Determine the [x, y] coordinate at the center of the cell enclosing the given text.  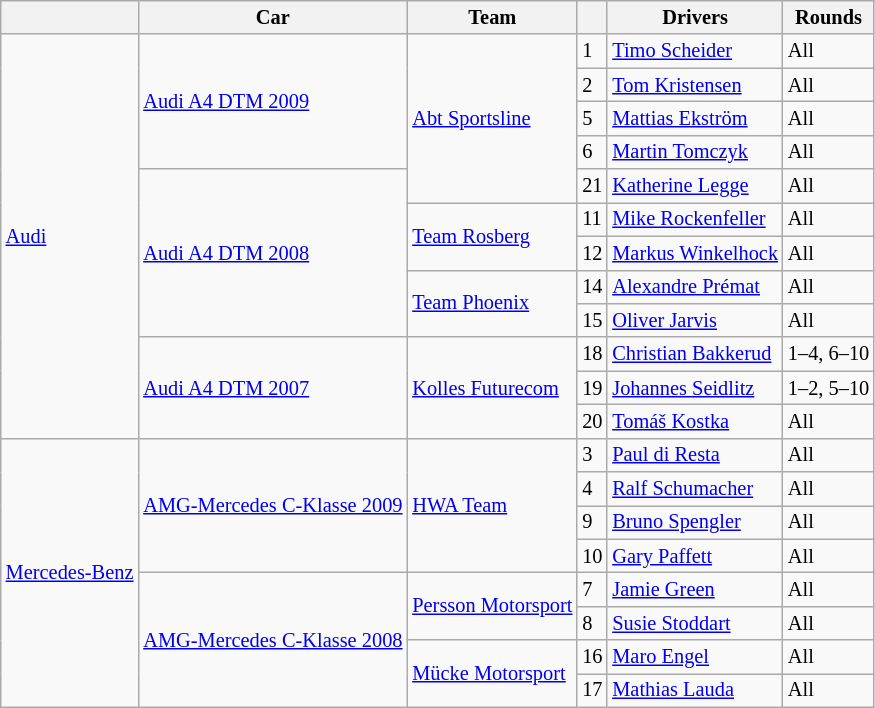
Christian Bakkerud [695, 354]
AMG-Mercedes C-Klasse 2008 [272, 640]
7 [592, 589]
Team Phoenix [492, 304]
3 [592, 455]
HWA Team [492, 506]
1 [592, 51]
Drivers [695, 17]
21 [592, 186]
Audi [70, 236]
Car [272, 17]
14 [592, 287]
2 [592, 85]
Audi A4 DTM 2009 [272, 102]
Audi A4 DTM 2008 [272, 253]
Mücke Motorsport [492, 674]
Mercedes-Benz [70, 572]
1–2, 5–10 [828, 388]
1–4, 6–10 [828, 354]
6 [592, 152]
Tom Kristensen [695, 85]
Oliver Jarvis [695, 320]
Martin Tomczyk [695, 152]
Mattias Ekström [695, 118]
Alexandre Prémat [695, 287]
11 [592, 219]
Mathias Lauda [695, 690]
Kolles Futurecom [492, 388]
12 [592, 253]
Team Rosberg [492, 236]
Johannes Seidlitz [695, 388]
Audi A4 DTM 2007 [272, 388]
Gary Paffett [695, 556]
19 [592, 388]
Paul di Resta [695, 455]
AMG-Mercedes C-Klasse 2009 [272, 506]
8 [592, 623]
Katherine Legge [695, 186]
Ralf Schumacher [695, 489]
Team [492, 17]
Bruno Spengler [695, 522]
Maro Engel [695, 657]
Markus Winkelhock [695, 253]
20 [592, 421]
Tomáš Kostka [695, 421]
17 [592, 690]
Persson Motorsport [492, 606]
Timo Scheider [695, 51]
5 [592, 118]
Mike Rockenfeller [695, 219]
Abt Sportsline [492, 118]
Jamie Green [695, 589]
15 [592, 320]
9 [592, 522]
10 [592, 556]
16 [592, 657]
Rounds [828, 17]
18 [592, 354]
4 [592, 489]
Susie Stoddart [695, 623]
